Identify which cell holds the provided text, then report its (x, y) central coordinate. 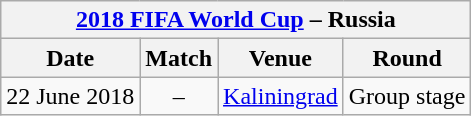
2018 FIFA World Cup – Russia (236, 20)
Date (70, 58)
Venue (281, 58)
Kaliningrad (281, 96)
22 June 2018 (70, 96)
Group stage (407, 96)
Round (407, 58)
Match (179, 58)
– (179, 96)
